From the cell containing the given text, extract its center point as (x, y) coordinate. 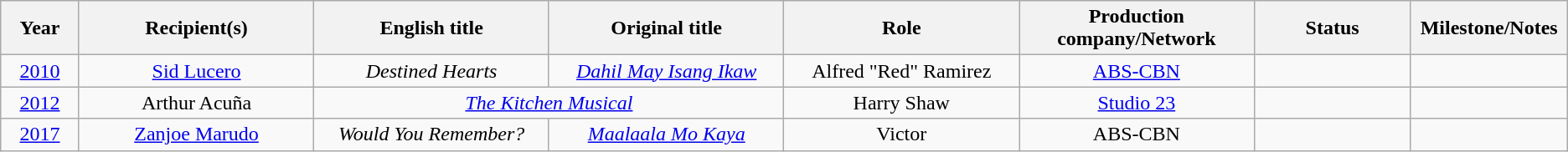
English title (432, 28)
Original title (667, 28)
Harry Shaw (901, 103)
Recipient(s) (196, 28)
2012 (40, 103)
Milestone/Notes (1489, 28)
The Kitchen Musical (549, 103)
Year (40, 28)
Zanjoe Marudo (196, 134)
Victor (901, 134)
2017 (40, 134)
Maalaala Mo Kaya (667, 134)
Arthur Acuña (196, 103)
Role (901, 28)
2010 (40, 71)
Would You Remember? (432, 134)
Alfred "Red" Ramirez (901, 71)
Studio 23 (1137, 103)
Destined Hearts (432, 71)
Production company/Network (1137, 28)
Sid Lucero (196, 71)
Status (1332, 28)
Dahil May Isang Ikaw (667, 71)
